From the cell containing the given text, extract its center point as [X, Y] coordinate. 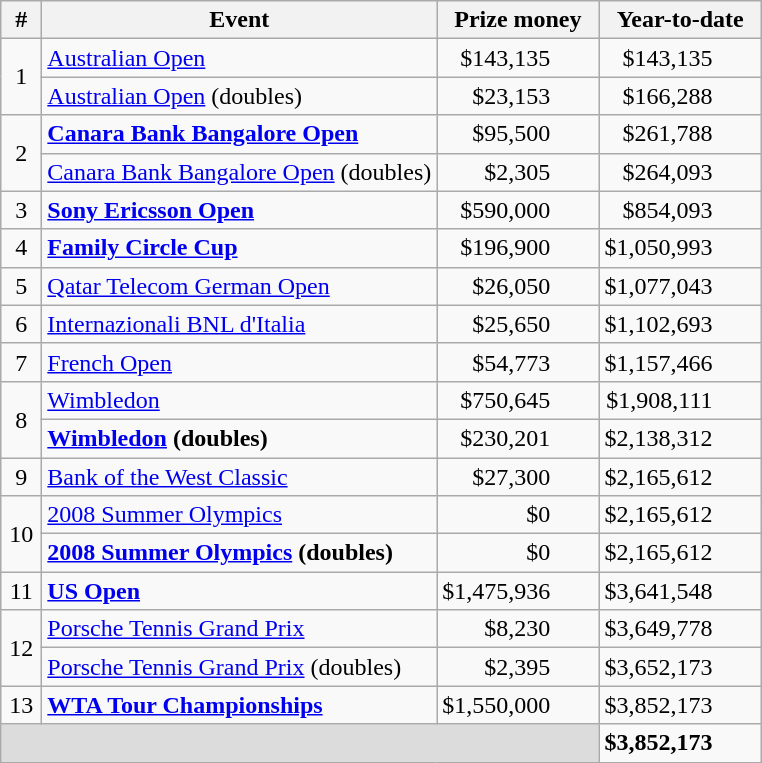
2008 Summer Olympics [240, 515]
$230,201 [518, 438]
Wimbledon [240, 400]
$23,153 [518, 96]
$750,645 [518, 400]
US Open [240, 591]
Porsche Tennis Grand Prix (doubles) [240, 667]
$1,157,466 [680, 362]
$590,000 [518, 210]
French Open [240, 362]
3 [22, 210]
$95,500 [518, 134]
$26,050 [518, 286]
$166,288 [680, 96]
11 [22, 591]
$25,650 [518, 324]
$264,093 [680, 172]
13 [22, 705]
Internazionali BNL d'Italia [240, 324]
1 [22, 77]
$1,077,043 [680, 286]
Wimbledon (doubles) [240, 438]
$2,138,312 [680, 438]
Event [240, 20]
$1,908,111 [680, 400]
7 [22, 362]
$1,475,936 [518, 591]
$2,395 [518, 667]
Family Circle Cup [240, 248]
WTA Tour Championships [240, 705]
$8,230 [518, 629]
6 [22, 324]
10 [22, 534]
$3,649,778 [680, 629]
2 [22, 153]
Prize money [518, 20]
# [22, 20]
$854,093 [680, 210]
Canara Bank Bangalore Open (doubles) [240, 172]
5 [22, 286]
Australian Open (doubles) [240, 96]
$2,305 [518, 172]
$3,641,548 [680, 591]
4 [22, 248]
Qatar Telecom German Open [240, 286]
$261,788 [680, 134]
9 [22, 477]
$1,050,993 [680, 248]
Porsche Tennis Grand Prix [240, 629]
Bank of the West Classic [240, 477]
Year-to-date [680, 20]
Canara Bank Bangalore Open [240, 134]
$3,652,173 [680, 667]
$54,773 [518, 362]
Sony Ericsson Open [240, 210]
2008 Summer Olympics (doubles) [240, 553]
$27,300 [518, 477]
$196,900 [518, 248]
Australian Open [240, 58]
8 [22, 419]
$1,550,000 [518, 705]
$1,102,693 [680, 324]
12 [22, 648]
